Locate the cell with the specified text and output its (X, Y) center coordinate. 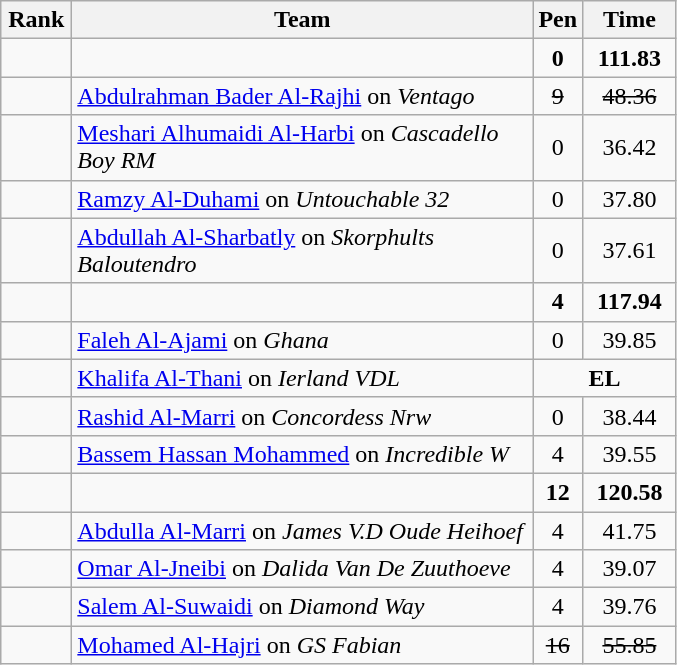
Pen (558, 20)
36.42 (630, 148)
Khalifa Al-Thani on Ierland VDL (302, 378)
Ramzy Al-Duhami on Untouchable 32 (302, 199)
9 (558, 96)
55.85 (630, 645)
12 (558, 492)
39.55 (630, 454)
EL (604, 378)
120.58 (630, 492)
Salem Al-Suwaidi on Diamond Way (302, 607)
Abdulrahman Bader Al-Rajhi on Ventago (302, 96)
39.07 (630, 569)
Abdulla Al-Marri on James V.D Oude Heihoef (302, 531)
39.76 (630, 607)
Rank (36, 20)
117.94 (630, 302)
39.85 (630, 340)
16 (558, 645)
111.83 (630, 58)
Team (302, 20)
Bassem Hassan Mohammed on Incredible W (302, 454)
38.44 (630, 416)
Omar Al-Jneibi on Dalida Van De Zuuthoeve (302, 569)
Mohamed Al-Hajri on GS Fabian (302, 645)
48.36 (630, 96)
37.61 (630, 250)
Faleh Al-Ajami on Ghana (302, 340)
Rashid Al-Marri on Concordess Nrw (302, 416)
Meshari Alhumaidi Al-Harbi on Cascadello Boy RM (302, 148)
37.80 (630, 199)
41.75 (630, 531)
Time (630, 20)
Abdullah Al-Sharbatly on Skorphults Baloutendro (302, 250)
